Return the [x, y] coordinate for the center point of the cell that contains the specified text.  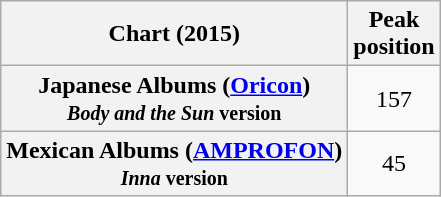
45 [394, 164]
Peakposition [394, 34]
Japanese Albums (Oricon)Body and the Sun version [174, 98]
157 [394, 98]
Chart (2015) [174, 34]
Mexican Albums (AMPROFON)Inna version [174, 164]
